Detect which cell encompasses the target text, then output its [X, Y] center coordinate. 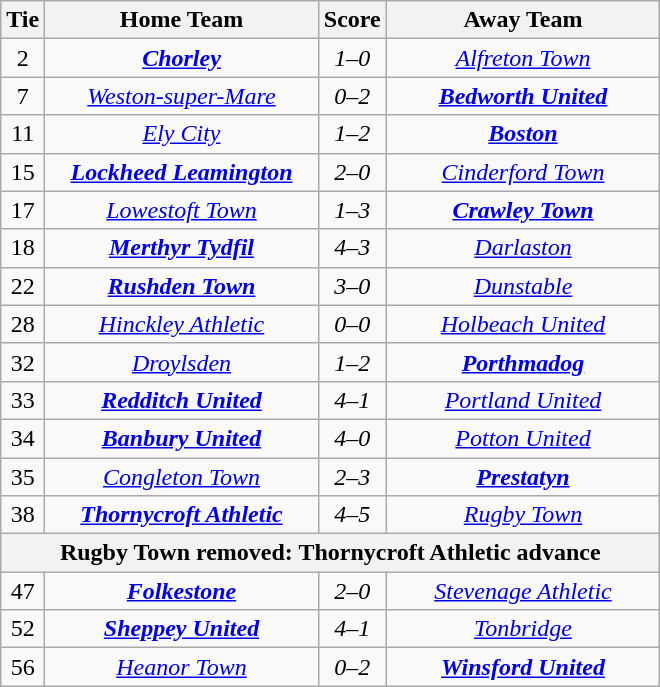
Away Team [523, 20]
0–0 [352, 324]
Score [352, 20]
Rugby Town removed: Thornycroft Athletic advance [330, 553]
Prestatyn [523, 477]
Lockheed Leamington [182, 172]
4–3 [352, 248]
Hinckley Athletic [182, 324]
Dunstable [523, 286]
Rugby Town [523, 515]
2–3 [352, 477]
Porthmadog [523, 362]
Portland United [523, 400]
Crawley Town [523, 210]
33 [23, 400]
Ely City [182, 134]
7 [23, 96]
Weston-super-Mare [182, 96]
Home Team [182, 20]
Potton United [523, 438]
4–0 [352, 438]
Redditch United [182, 400]
15 [23, 172]
32 [23, 362]
35 [23, 477]
Sheppey United [182, 629]
2 [23, 58]
28 [23, 324]
Congleton Town [182, 477]
Stevenage Athletic [523, 591]
Lowestoft Town [182, 210]
47 [23, 591]
22 [23, 286]
3–0 [352, 286]
17 [23, 210]
52 [23, 629]
Cinderford Town [523, 172]
Droylsden [182, 362]
Tonbridge [523, 629]
Folkestone [182, 591]
Banbury United [182, 438]
Tie [23, 20]
56 [23, 667]
Holbeach United [523, 324]
Rushden Town [182, 286]
1–3 [352, 210]
Boston [523, 134]
1–0 [352, 58]
Alfreton Town [523, 58]
Heanor Town [182, 667]
Merthyr Tydfil [182, 248]
4–5 [352, 515]
Thornycroft Athletic [182, 515]
Bedworth United [523, 96]
Darlaston [523, 248]
Winsford United [523, 667]
Chorley [182, 58]
11 [23, 134]
34 [23, 438]
18 [23, 248]
38 [23, 515]
